Search for the cell housing the specified text and yield its [X, Y] center coordinate. 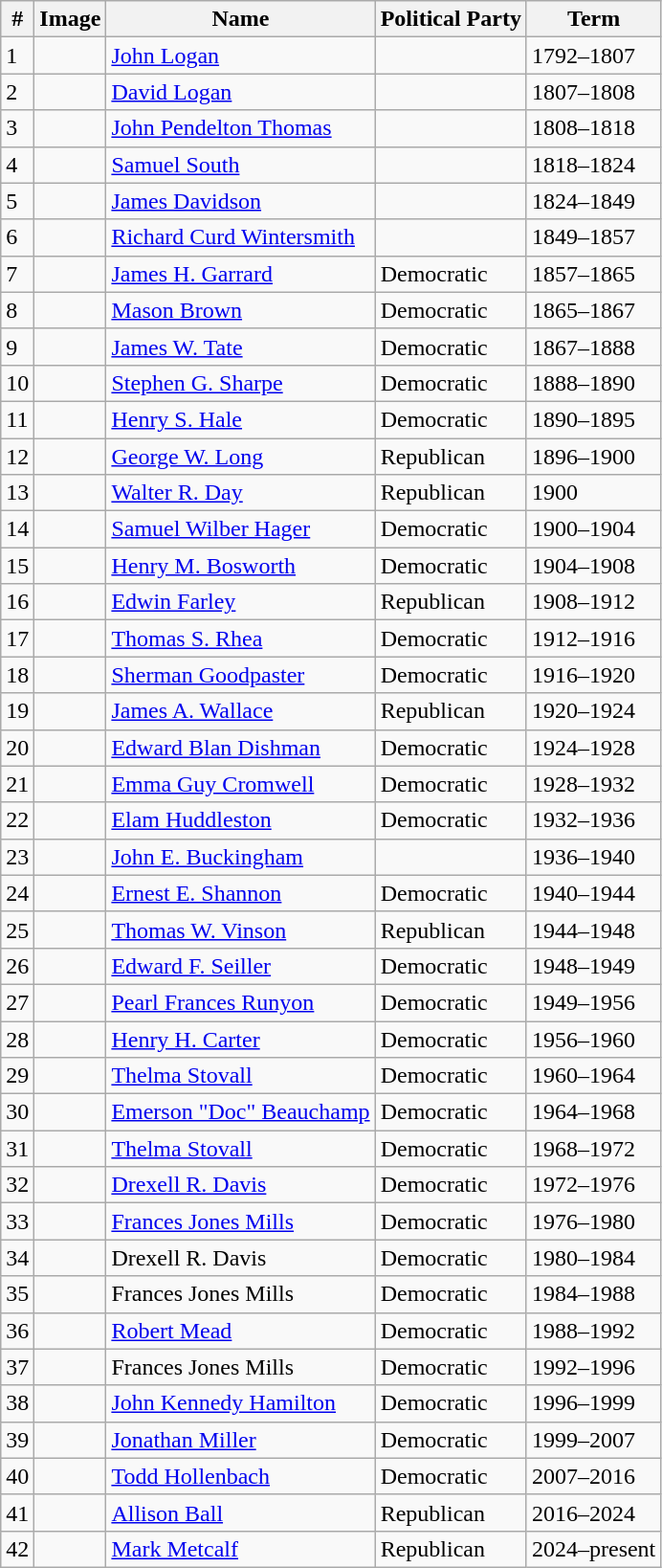
28 [17, 1039]
John Logan [241, 56]
25 [17, 930]
James W. Tate [241, 347]
Samuel Wilber Hager [241, 529]
Mark Metcalf [241, 1549]
15 [17, 566]
1936–1940 [593, 857]
Ernest E. Shannon [241, 893]
1996–1999 [593, 1403]
Richard Curd Wintersmith [241, 237]
39 [17, 1440]
2024–present [593, 1549]
Jonathan Miller [241, 1440]
1900 [593, 493]
2016–2024 [593, 1512]
George W. Long [241, 457]
Thomas S. Rhea [241, 638]
1900–1904 [593, 529]
Political Party [451, 19]
John Kennedy Hamilton [241, 1403]
1807–1808 [593, 92]
17 [17, 638]
1932–1936 [593, 820]
1824–1849 [593, 201]
1792–1807 [593, 56]
1920–1924 [593, 711]
1956–1960 [593, 1039]
1999–2007 [593, 1440]
1865–1867 [593, 310]
1976–1980 [593, 1221]
27 [17, 1002]
Elam Huddleston [241, 820]
1972–1976 [593, 1185]
1912–1916 [593, 638]
9 [17, 347]
1988–1992 [593, 1331]
23 [17, 857]
1888–1890 [593, 383]
Edwin Farley [241, 602]
1867–1888 [593, 347]
13 [17, 493]
6 [17, 237]
8 [17, 310]
John E. Buckingham [241, 857]
James A. Wallace [241, 711]
Stephen G. Sharpe [241, 383]
1849–1857 [593, 237]
1928–1932 [593, 784]
1980–1984 [593, 1258]
30 [17, 1112]
1904–1908 [593, 566]
10 [17, 383]
1908–1912 [593, 602]
Todd Hollenbach [241, 1476]
40 [17, 1476]
1896–1900 [593, 457]
42 [17, 1549]
24 [17, 893]
12 [17, 457]
1960–1964 [593, 1076]
Henry H. Carter [241, 1039]
1992–1996 [593, 1367]
14 [17, 529]
1944–1948 [593, 930]
2007–2016 [593, 1476]
Pearl Frances Runyon [241, 1002]
7 [17, 274]
Term [593, 19]
Edward Blan Dishman [241, 748]
Name [241, 19]
# [17, 19]
John Pendelton Thomas [241, 128]
31 [17, 1149]
David Logan [241, 92]
1890–1895 [593, 419]
Sherman Goodpaster [241, 675]
1857–1865 [593, 274]
32 [17, 1185]
1984–1988 [593, 1294]
1964–1968 [593, 1112]
1916–1920 [593, 675]
Allison Ball [241, 1512]
1818–1824 [593, 165]
1940–1944 [593, 893]
37 [17, 1367]
James Davidson [241, 201]
2 [17, 92]
1949–1956 [593, 1002]
James H. Garrard [241, 274]
1924–1928 [593, 748]
Edward F. Seiller [241, 966]
36 [17, 1331]
18 [17, 675]
26 [17, 966]
1808–1818 [593, 128]
33 [17, 1221]
35 [17, 1294]
Mason Brown [241, 310]
Image [71, 19]
Robert Mead [241, 1331]
29 [17, 1076]
Thomas W. Vinson [241, 930]
Emerson "Doc" Beauchamp [241, 1112]
11 [17, 419]
1968–1972 [593, 1149]
Walter R. Day [241, 493]
19 [17, 711]
38 [17, 1403]
21 [17, 784]
16 [17, 602]
1 [17, 56]
1948–1949 [593, 966]
Henry M. Bosworth [241, 566]
41 [17, 1512]
Emma Guy Cromwell [241, 784]
5 [17, 201]
3 [17, 128]
22 [17, 820]
20 [17, 748]
Samuel South [241, 165]
34 [17, 1258]
Henry S. Hale [241, 419]
4 [17, 165]
